Determine the [X, Y] coordinate at the center of the cell enclosing the given text.  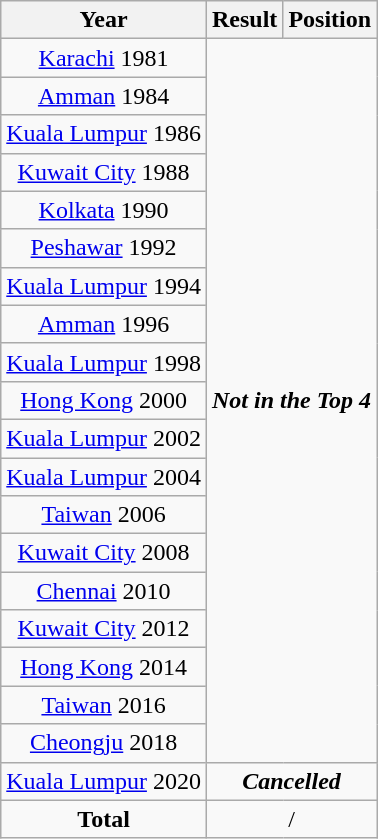
Cancelled [291, 781]
Kuala Lumpur 2004 [104, 477]
Kuwait City 1988 [104, 172]
Total [104, 819]
Cheongju 2018 [104, 743]
Kuala Lumpur 2002 [104, 438]
Taiwan 2016 [104, 705]
Kuala Lumpur 2020 [104, 781]
Result [244, 20]
Kuwait City 2008 [104, 553]
Kuala Lumpur 1986 [104, 134]
Kuwait City 2012 [104, 629]
Taiwan 2006 [104, 515]
Hong Kong 2014 [104, 667]
Amman 1996 [104, 324]
Position [330, 20]
Year [104, 20]
Not in the Top 4 [291, 400]
Kuala Lumpur 1994 [104, 286]
Kolkata 1990 [104, 210]
Kuala Lumpur 1998 [104, 362]
/ [291, 819]
Amman 1984 [104, 96]
Peshawar 1992 [104, 248]
Chennai 2010 [104, 591]
Karachi 1981 [104, 58]
Hong Kong 2000 [104, 400]
